Search for the cell housing the specified text and yield its [x, y] center coordinate. 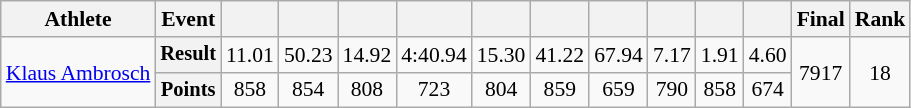
854 [308, 90]
808 [368, 90]
Result [188, 55]
659 [618, 90]
14.92 [368, 55]
67.94 [618, 55]
723 [434, 90]
41.22 [560, 55]
18 [880, 72]
804 [502, 90]
Final [821, 19]
1.91 [720, 55]
Athlete [78, 19]
859 [560, 90]
7917 [821, 72]
Rank [880, 19]
4.60 [768, 55]
674 [768, 90]
15.30 [502, 55]
Klaus Ambrosch [78, 72]
790 [672, 90]
Event [188, 19]
Points [188, 90]
11.01 [250, 55]
50.23 [308, 55]
7.17 [672, 55]
4:40.94 [434, 55]
